Locate the cell with the specified text and output its [X, Y] center coordinate. 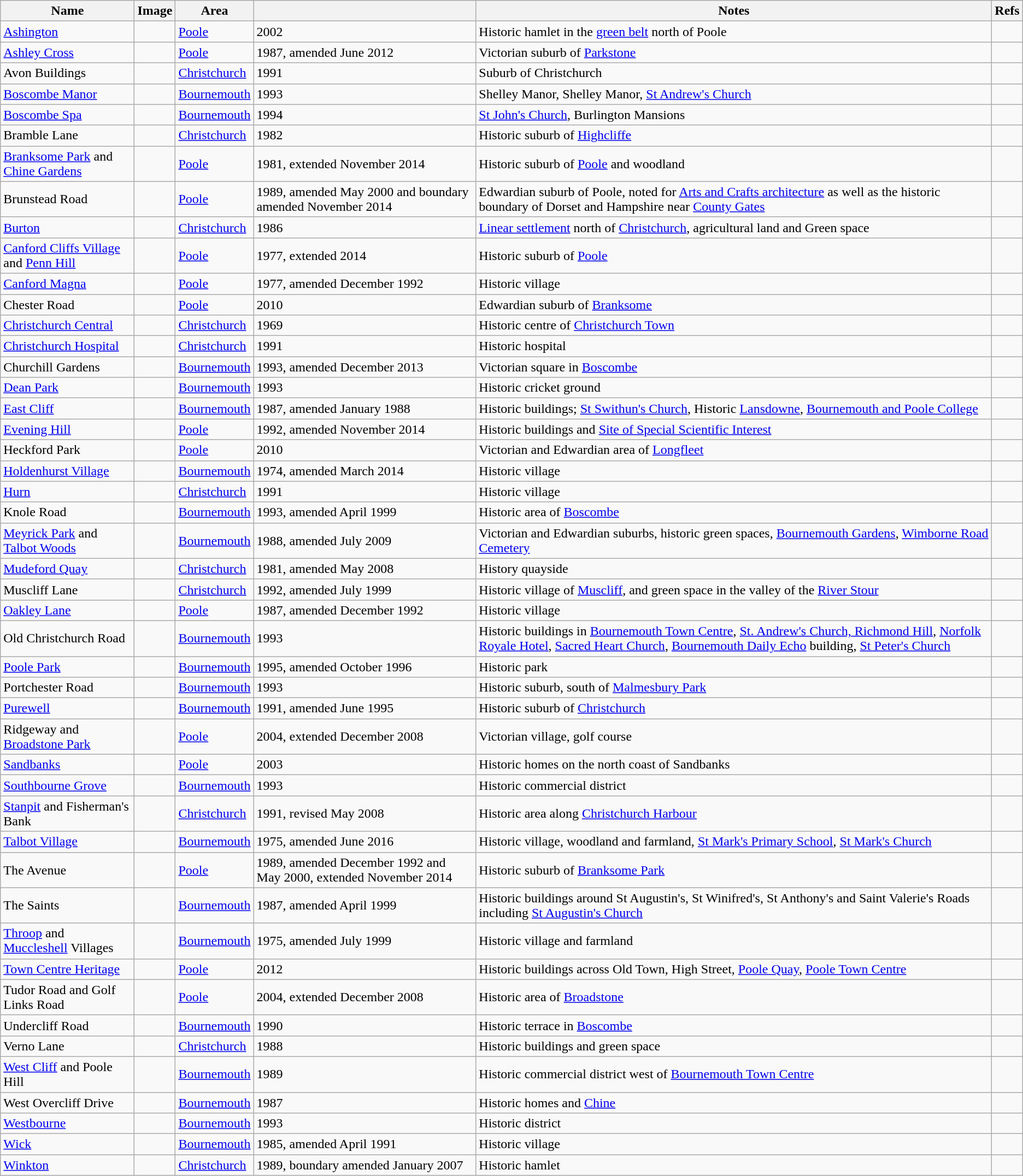
Talbot Village [68, 842]
Holdenhurst Village [68, 471]
1992, amended November 2014 [365, 429]
Stanpit and Fisherman's Bank [68, 814]
West Overcliff Drive [68, 1103]
Branksome Park and Chine Gardens [68, 164]
1987, amended December 1992 [365, 610]
Image [155, 11]
1994 [365, 115]
Historic suburb of Branksome Park [734, 870]
Historic village of Muscliff, and green space in the valley of the River Stour [734, 589]
Southbourne Grove [68, 785]
Purewell [68, 708]
Historic park [734, 667]
The Saints [68, 906]
1995, amended October 1996 [365, 667]
Muscliff Lane [68, 589]
Historic buildings across Old Town, High Street, Poole Quay, Poole Town Centre [734, 969]
Historic hospital [734, 346]
Historic terrace in Boscombe [734, 1025]
1975, amended July 1999 [365, 941]
Portchester Road [68, 688]
Westbourne [68, 1124]
Victorian and Edwardian area of Longfleet [734, 450]
Old Christchurch Road [68, 638]
Area [214, 11]
Historic suburb of Highcliffe [734, 135]
Historic suburb of Christchurch [734, 708]
Historic area of Broadstone [734, 997]
1991, amended June 1995 [365, 708]
History quayside [734, 569]
Historic hamlet in the green belt north of Poole [734, 32]
Historic district [734, 1124]
1985, amended April 1991 [365, 1144]
1992, amended July 1999 [365, 589]
1975, amended June 2016 [365, 842]
Historic area along Christchurch Harbour [734, 814]
Dean Park [68, 388]
Refs [1007, 11]
Bramble Lane [68, 135]
Historic buildings and green space [734, 1046]
Historic homes on the north coast of Sandbanks [734, 765]
1981, amended May 2008 [365, 569]
1991, revised May 2008 [365, 814]
Historic suburb of Poole [734, 256]
Historic suburb, south of Malmesbury Park [734, 688]
2002 [365, 32]
Victorian and Edwardian suburbs, historic green spaces, Bournemouth Gardens, Wimborne Road Cemetery [734, 541]
1987 [365, 1103]
Victorian suburb of Parkstone [734, 52]
Ashington [68, 32]
Hurn [68, 492]
Name [68, 11]
Winkton [68, 1165]
Poole Park [68, 667]
Heckford Park [68, 450]
Historic buildings; St Swithun's Church, Historic Lansdowne, Bournemouth and Poole College [734, 409]
1974, amended March 2014 [365, 471]
Knole Road [68, 512]
1989 [365, 1074]
Historic homes and Chine [734, 1103]
1993, amended December 2013 [365, 367]
Historic cricket ground [734, 388]
1977, extended 2014 [365, 256]
1977, amended December 1992 [365, 283]
Throop and Muccleshell Villages [68, 941]
Verno Lane [68, 1046]
1987, amended January 1988 [365, 409]
Boscombe Manor [68, 94]
Historic village, woodland and farmland, St Mark's Primary School, St Mark's Church [734, 842]
Shelley Manor, Shelley Manor, St Andrew's Church [734, 94]
1987, amended June 2012 [365, 52]
Victorian square in Boscombe [734, 367]
Mudeford Quay [68, 569]
1981, extended November 2014 [365, 164]
East Cliff [68, 409]
Edwardian suburb of Branksome [734, 304]
West Cliff and Poole Hill [68, 1074]
Notes [734, 11]
Tudor Road and Golf Links Road [68, 997]
Canford Cliffs Village and Penn Hill [68, 256]
Suburb of Christchurch [734, 73]
Town Centre Heritage [68, 969]
1986 [365, 227]
Ridgeway and Broadstone Park [68, 736]
Churchill Gardens [68, 367]
2003 [365, 765]
Historic centre of Christchurch Town [734, 326]
Wick [68, 1144]
Historic hamlet [734, 1165]
1993, amended April 1999 [365, 512]
1982 [365, 135]
Sandbanks [68, 765]
1969 [365, 326]
1989, amended December 1992 and May 2000, extended November 2014 [365, 870]
Edwardian suburb of Poole, noted for Arts and Crafts architecture as well as the historic boundary of Dorset and Hampshire near County Gates [734, 199]
Brunstead Road [68, 199]
1990 [365, 1025]
Boscombe Spa [68, 115]
Evening Hill [68, 429]
Victorian village, golf course [734, 736]
1989, boundary amended January 2007 [365, 1165]
Burton [68, 227]
Historic suburb of Poole and woodland [734, 164]
Canford Magna [68, 283]
St John's Church, Burlington Mansions [734, 115]
Historic village and farmland [734, 941]
1988 [365, 1046]
Oakley Lane [68, 610]
Chester Road [68, 304]
Historic buildings and Site of Special Scientific Interest [734, 429]
1987, amended April 1999 [365, 906]
1988, amended July 2009 [365, 541]
The Avenue [68, 870]
1989, amended May 2000 and boundary amended November 2014 [365, 199]
Historic area of Boscombe [734, 512]
Christchurch Hospital [68, 346]
Linear settlement north of Christchurch, agricultural land and Green space [734, 227]
Undercliff Road [68, 1025]
2012 [365, 969]
Ashley Cross [68, 52]
Avon Buildings [68, 73]
Historic commercial district west of Bournemouth Town Centre [734, 1074]
Meyrick Park and Talbot Woods [68, 541]
Christchurch Central [68, 326]
Historic commercial district [734, 785]
Historic buildings around St Augustin's, St Winifred's, St Anthony's and Saint Valerie's Roads including St Augustin's Church [734, 906]
